For the text-containing cell, return its midpoint in [X, Y] coordinate format. 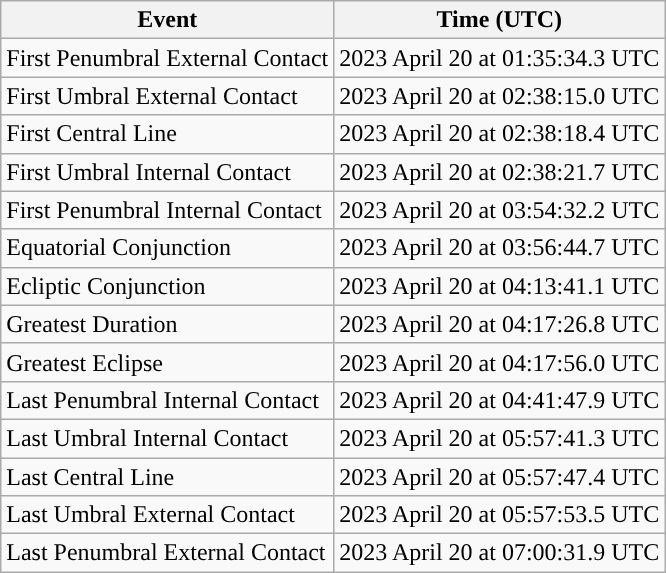
First Umbral External Contact [168, 96]
2023 April 20 at 04:13:41.1 UTC [500, 286]
2023 April 20 at 02:38:18.4 UTC [500, 134]
2023 April 20 at 03:56:44.7 UTC [500, 248]
2023 April 20 at 04:17:26.8 UTC [500, 324]
Greatest Eclipse [168, 362]
First Penumbral External Contact [168, 58]
Greatest Duration [168, 324]
2023 April 20 at 05:57:41.3 UTC [500, 438]
First Penumbral Internal Contact [168, 210]
Last Central Line [168, 477]
2023 April 20 at 02:38:15.0 UTC [500, 96]
2023 April 20 at 01:35:34.3 UTC [500, 58]
Equatorial Conjunction [168, 248]
Last Penumbral External Contact [168, 553]
Last Umbral External Contact [168, 515]
2023 April 20 at 02:38:21.7 UTC [500, 172]
2023 April 20 at 04:17:56.0 UTC [500, 362]
Time (UTC) [500, 20]
2023 April 20 at 04:41:47.9 UTC [500, 400]
First Umbral Internal Contact [168, 172]
Last Penumbral Internal Contact [168, 400]
Ecliptic Conjunction [168, 286]
2023 April 20 at 07:00:31.9 UTC [500, 553]
Last Umbral Internal Contact [168, 438]
First Central Line [168, 134]
2023 April 20 at 05:57:53.5 UTC [500, 515]
2023 April 20 at 03:54:32.2 UTC [500, 210]
Event [168, 20]
2023 April 20 at 05:57:47.4 UTC [500, 477]
